Extract the [X, Y] coordinate from the center of the cell holding the provided text.  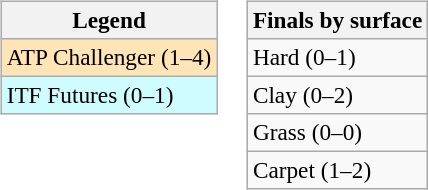
Grass (0–0) [337, 133]
Legend [108, 20]
ITF Futures (0–1) [108, 95]
Clay (0–2) [337, 95]
ATP Challenger (1–4) [108, 57]
Hard (0–1) [337, 57]
Finals by surface [337, 20]
Carpet (1–2) [337, 171]
